Return (X, Y) of the center of cell containing provided text 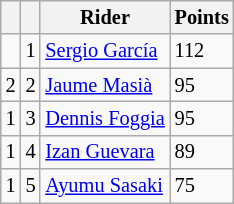
Izan Guevara (104, 152)
Ayumu Sasaki (104, 186)
112 (202, 51)
Sergio García (104, 51)
75 (202, 186)
4 (31, 152)
Points (202, 17)
3 (31, 118)
Jaume Masià (104, 85)
Dennis Foggia (104, 118)
Rider (104, 17)
5 (31, 186)
89 (202, 152)
